Identify which cell holds the provided text, then report its [x, y] central coordinate. 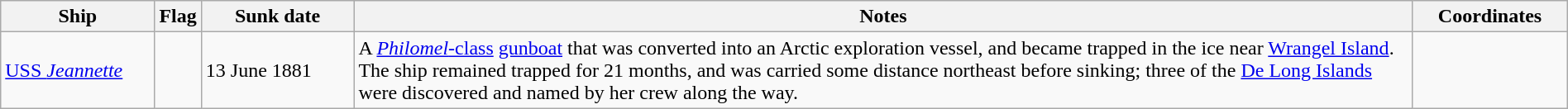
Ship [78, 17]
Flag [178, 17]
Sunk date [278, 17]
USS Jeannette [78, 70]
13 June 1881 [278, 70]
Notes [883, 17]
Coordinates [1490, 17]
